Search for the cell housing the specified text and yield its (x, y) center coordinate. 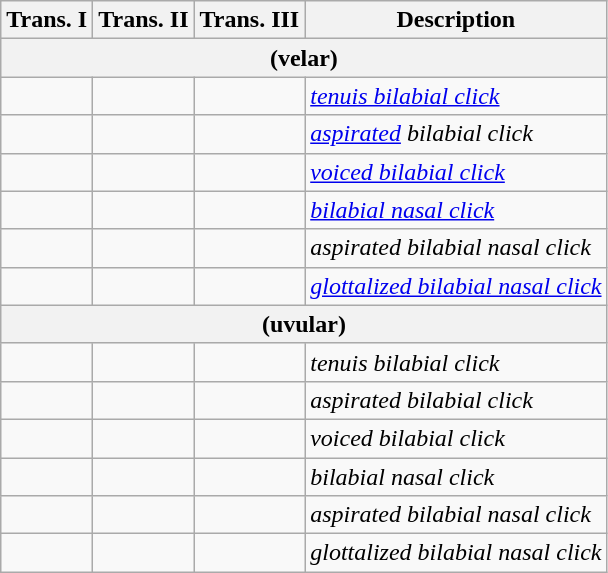
Trans. III (250, 20)
Description (456, 20)
(uvular) (304, 324)
Trans. II (144, 20)
Trans. I (47, 20)
(velar) (304, 58)
